Pinpoint the cell where the given text exists, returning its (X, Y) midpoint coordinate. 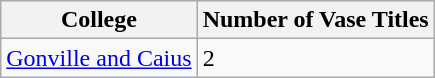
College (99, 20)
Number of Vase Titles (316, 20)
Gonville and Caius (99, 58)
2 (316, 58)
